Detect which cell encompasses the target text, then output its [x, y] center coordinate. 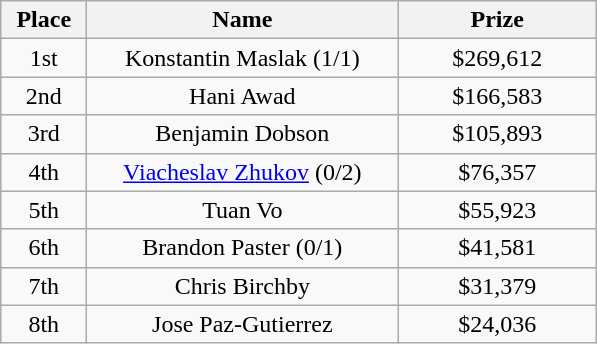
8th [44, 324]
$76,357 [498, 172]
Chris Birchby [242, 286]
Place [44, 20]
Brandon Paster (0/1) [242, 248]
$24,036 [498, 324]
2nd [44, 96]
Prize [498, 20]
$269,612 [498, 58]
Benjamin Dobson [242, 134]
Konstantin Maslak (1/1) [242, 58]
$41,581 [498, 248]
4th [44, 172]
Jose Paz-Gutierrez [242, 324]
5th [44, 210]
$31,379 [498, 286]
$105,893 [498, 134]
6th [44, 248]
3rd [44, 134]
Viacheslav Zhukov (0/2) [242, 172]
$55,923 [498, 210]
$166,583 [498, 96]
7th [44, 286]
1st [44, 58]
Name [242, 20]
Hani Awad [242, 96]
Tuan Vo [242, 210]
